Detect which cell encompasses the target text, then output its [X, Y] center coordinate. 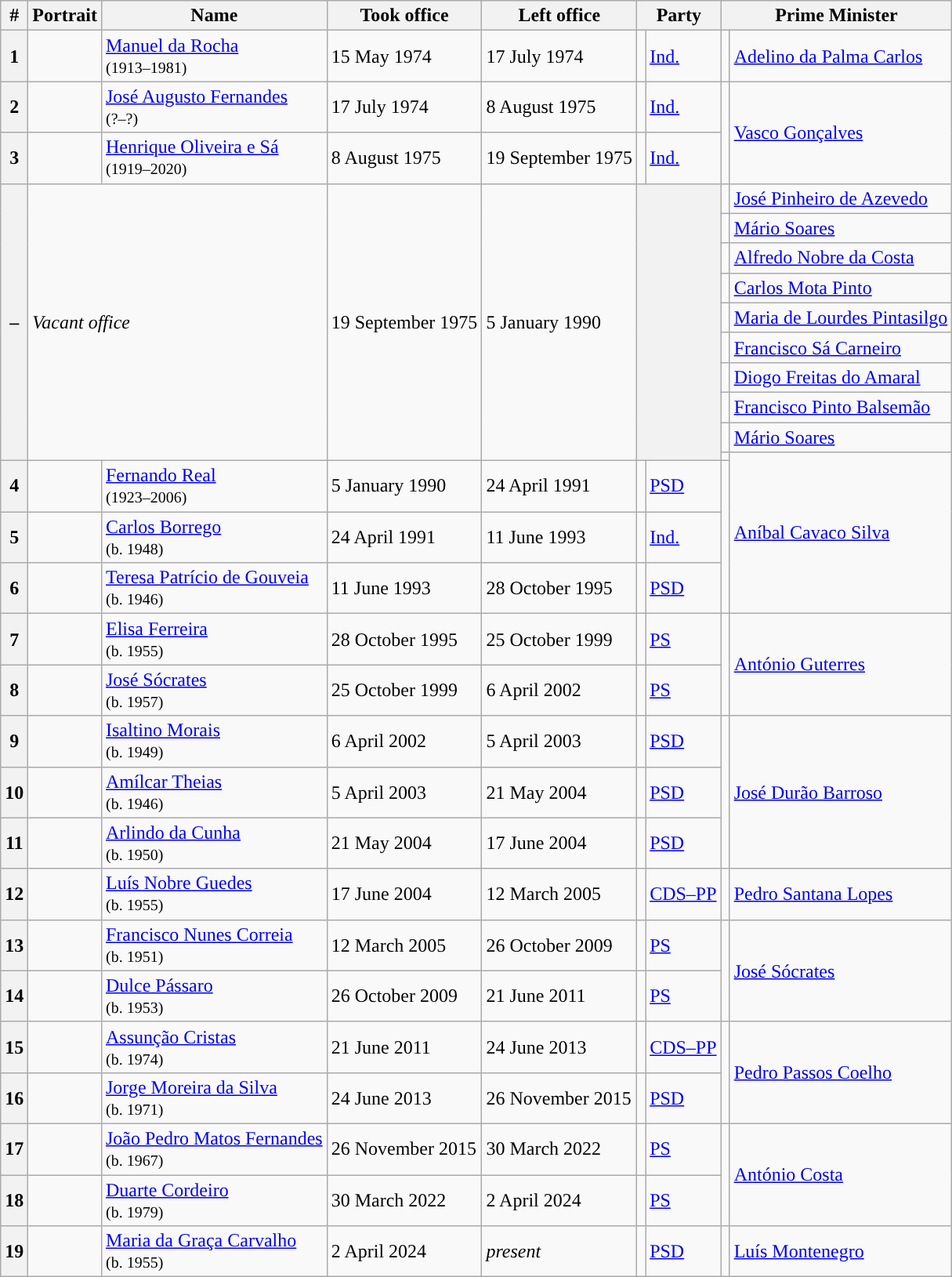
1 [14, 56]
Isaltino Morais(b. 1949) [214, 742]
Arlindo da Cunha(b. 1950) [214, 843]
António Costa [841, 1174]
Left office [559, 16]
Luís Nobre Guedes(b. 1955) [214, 894]
Amílcar Theias(b. 1946) [214, 792]
Took office [404, 16]
7 [14, 640]
Luís Montenegro [841, 1251]
Adelino da Palma Carlos [841, 56]
Elisa Ferreira(b. 1955) [214, 640]
Name [214, 16]
4 [14, 486]
Vacant office [177, 322]
Portrait [65, 16]
Duarte Cordeiro(b. 1979) [214, 1199]
Carlos Mota Pinto [841, 288]
José Augusto Fernandes(?–?) [214, 107]
Maria da Graça Carvalho(b. 1955) [214, 1251]
Party [679, 16]
6 [14, 588]
Henrique Oliveira e Sá(1919–2020) [214, 158]
João Pedro Matos Fernandes(b. 1967) [214, 1149]
Fernando Real(1923–2006) [214, 486]
Dulce Pássaro(b. 1953) [214, 996]
José Durão Barroso [841, 792]
Teresa Patrício de Gouveia(b. 1946) [214, 588]
– [14, 322]
9 [14, 742]
Jorge Moreira da Silva(b. 1971) [214, 1097]
2 [14, 107]
José Pinheiro de Azevedo [841, 198]
Francisco Sá Carneiro [841, 347]
Diogo Freitas do Amaral [841, 377]
3 [14, 158]
Francisco Pinto Balsemão [841, 407]
José Sócrates(b. 1957) [214, 690]
15 May 1974 [404, 56]
Alfredo Nobre da Costa [841, 258]
Carlos Borrego(b. 1948) [214, 538]
10 [14, 792]
16 [14, 1097]
Pedro Passos Coelho [841, 1072]
18 [14, 1199]
Francisco Nunes Correia(b. 1951) [214, 945]
19 [14, 1251]
Vasco Gonçalves [841, 132]
5 [14, 538]
Aníbal Cavaco Silva [841, 533]
# [14, 16]
17 [14, 1149]
11 [14, 843]
José Sócrates [841, 970]
14 [14, 996]
Pedro Santana Lopes [841, 894]
Prime Minister [837, 16]
12 [14, 894]
Assunção Cristas(b. 1974) [214, 1047]
15 [14, 1047]
Manuel da Rocha(1913–1981) [214, 56]
Maria de Lourdes Pintasilgo [841, 317]
13 [14, 945]
present [559, 1251]
António Guterres [841, 665]
8 [14, 690]
